Return [X, Y] of the center of cell containing provided text 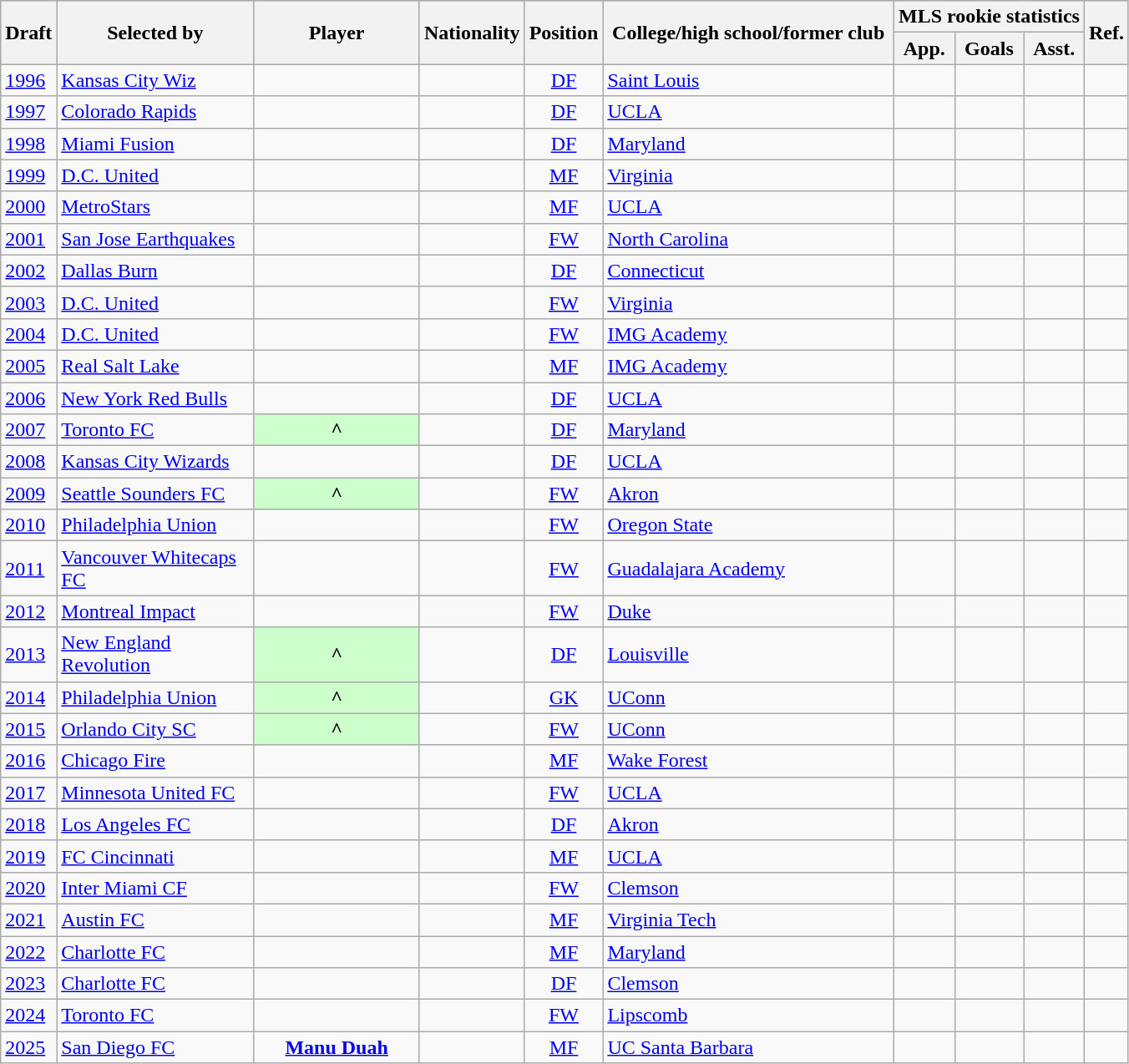
Guadalajara Academy [748, 568]
1998 [28, 144]
Saint Louis [748, 80]
FC Cincinnati [155, 856]
MLS rookie statistics [989, 17]
Real Salt Lake [155, 366]
Vancouver Whitecaps FC [155, 568]
Virginia Tech [748, 920]
Position [564, 33]
San Diego FC [155, 1047]
GK [564, 697]
1996 [28, 80]
Dallas Burn [155, 271]
Montreal Impact [155, 611]
Duke [748, 611]
North Carolina [748, 239]
Selected by [155, 33]
Austin FC [155, 920]
Player [337, 33]
2012 [28, 611]
App. [924, 48]
2009 [28, 494]
2017 [28, 793]
Nationality [472, 33]
Colorado Rapids [155, 112]
2001 [28, 239]
Inter Miami CF [155, 888]
Miami Fusion [155, 144]
Oregon State [748, 525]
2000 [28, 207]
2019 [28, 856]
Kansas City Wizards [155, 462]
2010 [28, 525]
2015 [28, 729]
2016 [28, 761]
2023 [28, 984]
2021 [28, 920]
2008 [28, 462]
San Jose Earthquakes [155, 239]
2006 [28, 398]
2018 [28, 824]
2025 [28, 1047]
2013 [28, 655]
Minnesota United FC [155, 793]
Draft [28, 33]
Lipscomb [748, 1016]
MetroStars [155, 207]
Ref. [1106, 33]
College/high school/former club [748, 33]
Manu Duah [337, 1047]
Los Angeles FC [155, 824]
1999 [28, 175]
Chicago Fire [155, 761]
Kansas City Wiz [155, 80]
Goals [989, 48]
2022 [28, 951]
Orlando City SC [155, 729]
2004 [28, 334]
2005 [28, 366]
New York Red Bulls [155, 398]
1997 [28, 112]
UC Santa Barbara [748, 1047]
2002 [28, 271]
2020 [28, 888]
2024 [28, 1016]
2003 [28, 302]
New England Revolution [155, 655]
2007 [28, 430]
Wake Forest [748, 761]
2011 [28, 568]
Asst. [1054, 48]
2014 [28, 697]
Connecticut [748, 271]
Seattle Sounders FC [155, 494]
Louisville [748, 655]
